From the cell containing the given text, extract its center point as [X, Y] coordinate. 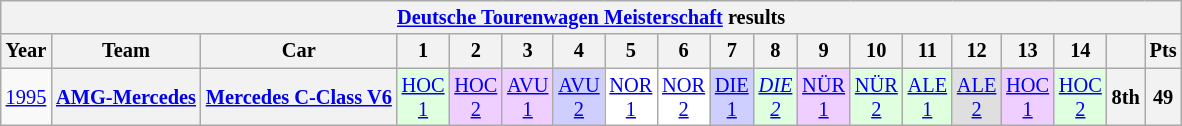
AVU1 [528, 97]
NÜR2 [876, 97]
12 [976, 51]
Car [299, 51]
ALE1 [928, 97]
5 [632, 51]
7 [732, 51]
Mercedes C-Class V6 [299, 97]
8th [1126, 97]
8 [776, 51]
13 [1028, 51]
14 [1080, 51]
NOR1 [632, 97]
Deutsche Tourenwagen Meisterschaft results [592, 17]
11 [928, 51]
1995 [26, 97]
Year [26, 51]
DIE1 [732, 97]
4 [578, 51]
6 [684, 51]
1 [424, 51]
2 [476, 51]
AMG-Mercedes [126, 97]
AVU2 [578, 97]
Team [126, 51]
9 [824, 51]
49 [1164, 97]
Pts [1164, 51]
DIE2 [776, 97]
3 [528, 51]
NÜR1 [824, 97]
10 [876, 51]
NOR2 [684, 97]
ALE2 [976, 97]
